For the text-containing cell, return its midpoint in (X, Y) coordinate format. 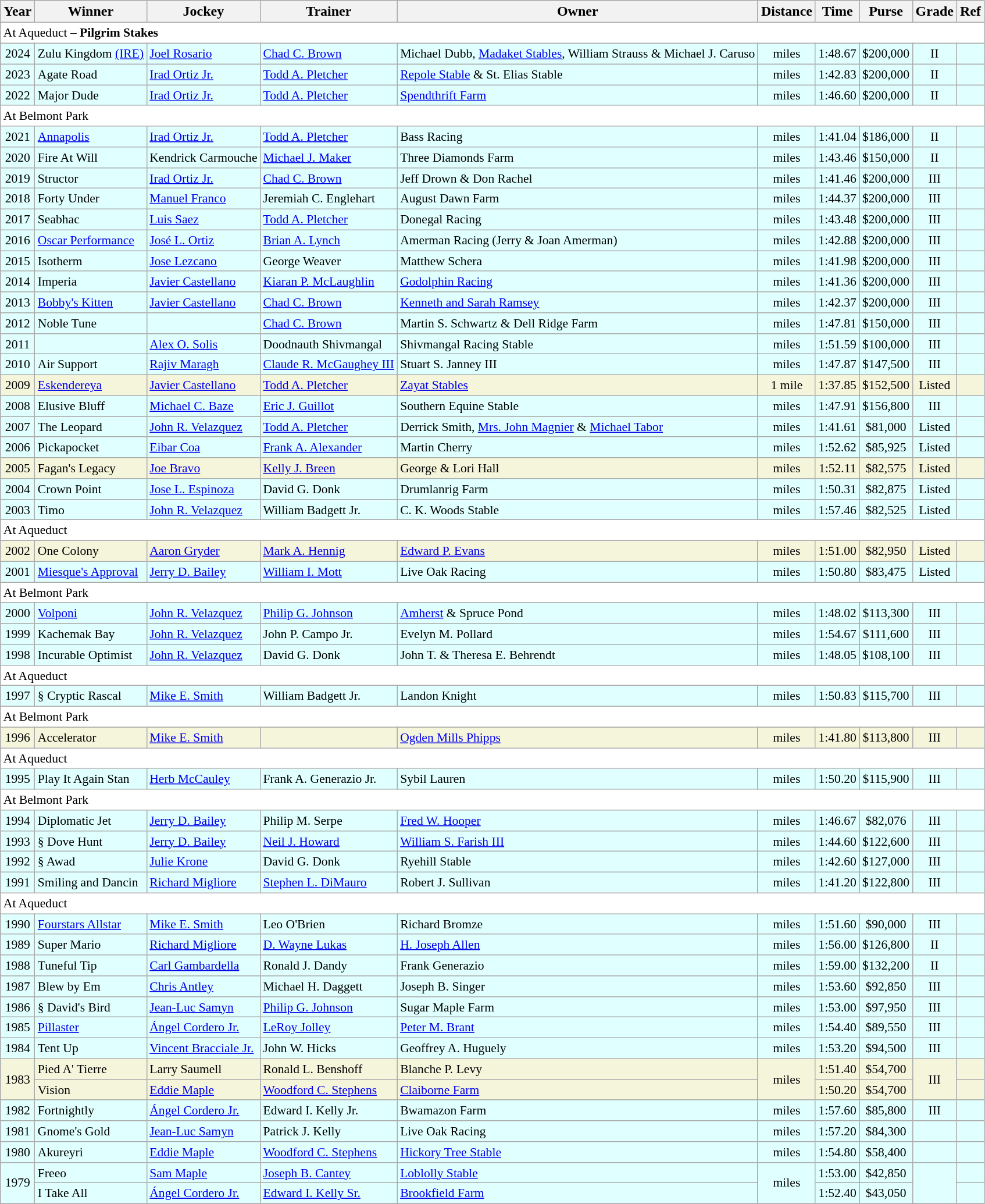
2023 (17, 74)
Ref (970, 12)
William S. Farish III (577, 841)
Claiborne Farm (577, 1090)
$84,300 (886, 1131)
Michael J. Maker (329, 158)
Evelyn M. Pollard (577, 634)
William I. Mott (329, 572)
1:41.04 (837, 137)
$58,400 (886, 1152)
Loblolly Stable (577, 1173)
Bass Racing (577, 137)
Richard Bromze (577, 924)
$82,525 (886, 510)
1:47.81 (837, 323)
$132,200 (886, 966)
Alex O. Solis (204, 344)
Claude R. McGaughey III (329, 365)
Shivmangal Racing Stable (577, 344)
Peter M. Brant (577, 1028)
1999 (17, 634)
2021 (17, 137)
1:54.67 (837, 634)
1:42.88 (837, 240)
1982 (17, 1110)
Ronald J. Dandy (329, 966)
Sugar Maple Farm (577, 1007)
Bobby's Kitten (91, 302)
Bwamazon Farm (577, 1110)
$126,800 (886, 945)
Purse (886, 12)
1990 (17, 924)
Blanche P. Levy (577, 1069)
1986 (17, 1007)
2007 (17, 427)
Noble Tune (91, 323)
Tent Up (91, 1048)
Drumlanrig Farm (577, 489)
Jose L. Espinoza (204, 489)
Volponi (91, 613)
I Take All (91, 1194)
Sam Maple (204, 1173)
Agate Road (91, 74)
2022 (17, 95)
Chris Antley (204, 986)
Herb McCauley (204, 779)
Fortnightly (91, 1110)
$156,800 (886, 406)
2015 (17, 261)
Winner (91, 12)
Elusive Bluff (91, 406)
1993 (17, 841)
1:44.60 (837, 841)
$186,000 (886, 137)
Donegal Racing (577, 219)
1:54.80 (837, 1152)
Three Diamonds Farm (577, 158)
1:42.83 (837, 74)
$89,550 (886, 1028)
Aaron Gryder (204, 551)
$85,800 (886, 1110)
1988 (17, 966)
1:42.60 (837, 862)
1989 (17, 945)
2000 (17, 613)
1:56.00 (837, 945)
1998 (17, 655)
$122,800 (886, 882)
$90,000 (886, 924)
Timo (91, 510)
1996 (17, 738)
Kendrick Carmouche (204, 158)
1:53.60 (837, 986)
2013 (17, 302)
Martin Cherry (577, 447)
Hickory Tree Stable (577, 1152)
1:41.61 (837, 427)
Trainer (329, 12)
1:50.80 (837, 572)
$97,950 (886, 1007)
1991 (17, 882)
Smiling and Dancin (91, 882)
Stuart S. Janney III (577, 365)
Annapolis (91, 137)
1:41.80 (837, 738)
Martin S. Schwartz & Dell Ridge Farm (577, 323)
Amherst & Spruce Pond (577, 613)
1983 (17, 1080)
C. K. Woods Stable (577, 510)
2012 (17, 323)
Godolphin Racing (577, 282)
Brian A. Lynch (329, 240)
Air Support (91, 365)
1:54.40 (837, 1028)
Tuneful Tip (91, 966)
2011 (17, 344)
2002 (17, 551)
$115,900 (886, 779)
1992 (17, 862)
$122,600 (886, 841)
John W. Hicks (329, 1048)
Fred W. Hooper (577, 821)
H. Joseph Allen (577, 945)
Eric J. Guillot (329, 406)
Ronald L. Benshoff (329, 1069)
1:41.98 (837, 261)
$42,850 (886, 1173)
Southern Equine Stable (577, 406)
2014 (17, 282)
Kiaran P. McLaughlin (329, 282)
Major Dude (91, 95)
Crown Point (91, 489)
2009 (17, 385)
Sybil Lauren (577, 779)
1:51.40 (837, 1069)
Imperia (91, 282)
Blew by Em (91, 986)
Joel Rosario (204, 54)
Matthew Schera (577, 261)
Time (837, 12)
1979 (17, 1183)
LeRoy Jolley (329, 1028)
$82,950 (886, 551)
John P. Campo Jr. (329, 634)
Joe Bravo (204, 468)
Jose Lezcano (204, 261)
1:52.40 (837, 1194)
1:51.60 (837, 924)
Isotherm (91, 261)
2020 (17, 158)
Spendthrift Farm (577, 95)
1:46.67 (837, 821)
$147,500 (886, 365)
Amerman Racing (Jerry & Joan Amerman) (577, 240)
Brookfield Farm (577, 1194)
2004 (17, 489)
$43,050 (886, 1194)
$82,076 (886, 821)
Luis Saez (204, 219)
Grade (934, 12)
Frank A. Alexander (329, 447)
1994 (17, 821)
2001 (17, 572)
2017 (17, 219)
1:50.31 (837, 489)
Year (17, 12)
Vision (91, 1090)
George Weaver (329, 261)
1:48.05 (837, 655)
Fagan's Legacy (91, 468)
Distance (786, 12)
1980 (17, 1152)
Repole Stable & St. Elias Stable (577, 74)
Structor (91, 178)
Pied A' Tierre (91, 1069)
Leo O'Brien (329, 924)
2008 (17, 406)
2019 (17, 178)
Joseph B. Singer (577, 986)
2024 (17, 54)
2006 (17, 447)
Fourstars Allstar (91, 924)
$152,500 (886, 385)
$85,925 (886, 447)
1:52.11 (837, 468)
§ Dove Hunt (91, 841)
Philip M. Serpe (329, 821)
1985 (17, 1028)
Landon Knight (577, 696)
Pillaster (91, 1028)
1:51.59 (837, 344)
Jockey (204, 12)
Stephen L. DiMauro (329, 882)
2010 (17, 365)
§ Awad (91, 862)
$81,000 (886, 427)
1:51.00 (837, 551)
$82,575 (886, 468)
$100,000 (886, 344)
Jeff Drown & Don Rachel (577, 178)
Rajiv Maragh (204, 365)
1:47.87 (837, 365)
Freeo (91, 1173)
1:47.91 (837, 406)
$111,600 (886, 634)
1:48.67 (837, 54)
Jeremiah C. Englehart (329, 199)
1:37.85 (837, 385)
Pickapocket (91, 447)
1:46.60 (837, 95)
Michael H. Daggett (329, 986)
Super Mario (91, 945)
Doodnauth Shivmangal (329, 344)
Edward I. Kelly Jr. (329, 1110)
Incurable Optimist (91, 655)
1:50.83 (837, 696)
Seabhac (91, 219)
Edward P. Evans (577, 551)
1:57.20 (837, 1131)
1:44.37 (837, 199)
$127,000 (886, 862)
Michael Dubb, Madaket Stables, William Strauss & Michael J. Caruso (577, 54)
1981 (17, 1131)
Larry Saumell (204, 1069)
1:48.02 (837, 613)
Diplomatic Jet (91, 821)
José L. Ortiz (204, 240)
Ogden Mills Phipps (577, 738)
2016 (17, 240)
Geoffrey A. Huguely (577, 1048)
$113,800 (886, 738)
1:43.48 (837, 219)
Carl Gambardella (204, 966)
$108,100 (886, 655)
George & Lori Hall (577, 468)
The Leopard (91, 427)
$113,300 (886, 613)
1:59.00 (837, 966)
1:52.62 (837, 447)
$94,500 (886, 1048)
Frank Generazio (577, 966)
Joseph B. Cantey (329, 1173)
§ David's Bird (91, 1007)
Frank A. Generazio Jr. (329, 779)
Derrick Smith, Mrs. John Magnier & Michael Tabor (577, 427)
Accelerator (91, 738)
Ryehill Stable (577, 862)
$92,850 (886, 986)
Oscar Performance (91, 240)
1:57.60 (837, 1110)
Forty Under (91, 199)
Mark A. Hennig (329, 551)
Vincent Bracciale Jr. (204, 1048)
2003 (17, 510)
1987 (17, 986)
Zayat Stables (577, 385)
Akureyri (91, 1152)
Kelly J. Breen (329, 468)
1:41.46 (837, 178)
Neil J. Howard (329, 841)
1:57.46 (837, 510)
1997 (17, 696)
Manuel Franco (204, 199)
2005 (17, 468)
1995 (17, 779)
D. Wayne Lukas (329, 945)
Fire At Will (91, 158)
August Dawn Farm (577, 199)
Zulu Kingdom (IRE) (91, 54)
1:41.36 (837, 282)
1:43.46 (837, 158)
At Aqueduct – Pilgrim Stakes (492, 33)
Edward I. Kelly Sr. (329, 1194)
$83,475 (886, 572)
Owner (577, 12)
1:53.20 (837, 1048)
Gnome's Gold (91, 1131)
Play It Again Stan (91, 779)
1:41.20 (837, 882)
One Colony (91, 551)
$82,875 (886, 489)
2018 (17, 199)
John T. & Theresa E. Behrendt (577, 655)
$115,700 (886, 696)
Kenneth and Sarah Ramsey (577, 302)
Robert J. Sullivan (577, 882)
1 mile (786, 385)
Eskendereya (91, 385)
Patrick J. Kelly (329, 1131)
1:42.37 (837, 302)
Michael C. Baze (204, 406)
Eibar Coa (204, 447)
1984 (17, 1048)
Miesque's Approval (91, 572)
Julie Krone (204, 862)
§ Cryptic Rascal (91, 696)
Kachemak Bay (91, 634)
